Extract the (x, y) coordinate from the center of the cell holding the provided text.  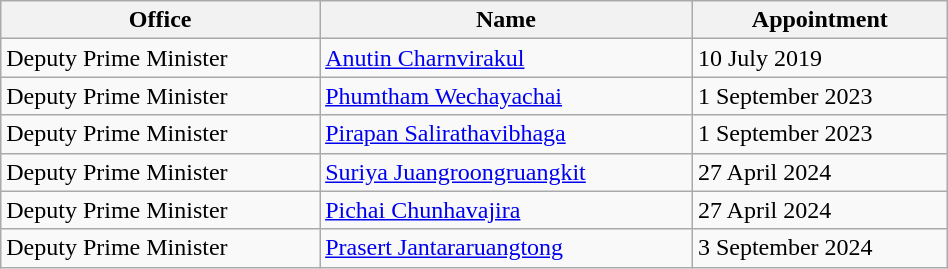
Suriya Juangroongruangkit (506, 172)
Anutin Charnvirakul (506, 58)
3 September 2024 (820, 248)
Name (506, 20)
Prasert Jantararuangtong (506, 248)
Phumtham Wechayachai (506, 96)
Pirapan Salirathavibhaga (506, 134)
Pichai Chunhavajira (506, 210)
Appointment (820, 20)
10 July 2019 (820, 58)
Office (160, 20)
